Locate the cell with the specified text and output its (x, y) center coordinate. 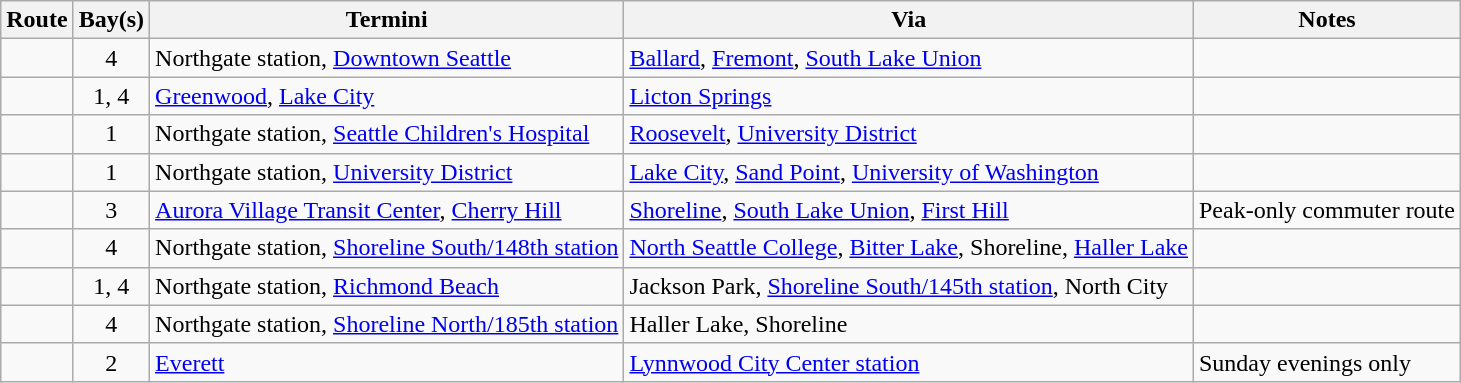
Haller Lake, Shoreline (909, 324)
Northgate station, Downtown Seattle (387, 58)
Greenwood, Lake City (387, 96)
Via (909, 20)
Northgate station, Shoreline North/185th station (387, 324)
Northgate station, Richmond Beach (387, 286)
Ballard, Fremont, South Lake Union (909, 58)
Jackson Park, Shoreline South/145th station, North City (909, 286)
Notes (1326, 20)
Northgate station, Seattle Children's Hospital (387, 134)
Everett (387, 362)
Sunday evenings only (1326, 362)
Termini (387, 20)
Bay(s) (111, 20)
Route (37, 20)
Northgate station, Shoreline South/148th station (387, 248)
Lynnwood City Center station (909, 362)
Shoreline, South Lake Union, First Hill (909, 210)
Licton Springs (909, 96)
3 (111, 210)
Aurora Village Transit Center, Cherry Hill (387, 210)
Northgate station, University District (387, 172)
Lake City, Sand Point, University of Washington (909, 172)
Roosevelt, University District (909, 134)
2 (111, 362)
Peak-only commuter route (1326, 210)
North Seattle College, Bitter Lake, Shoreline, Haller Lake (909, 248)
